From the cell containing the given text, extract its center point as [x, y] coordinate. 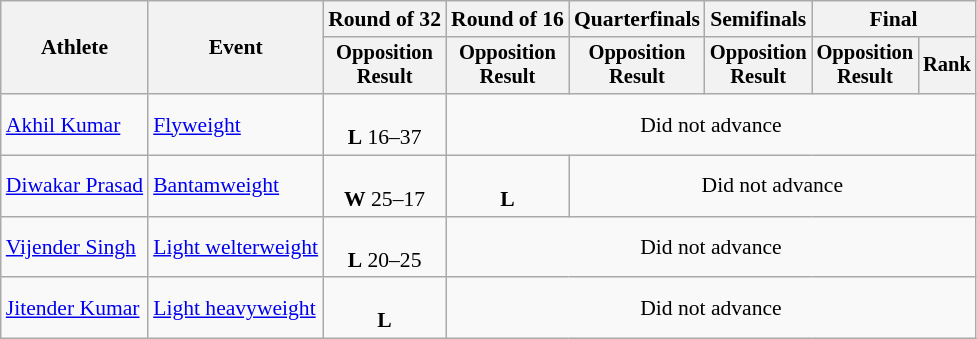
Semifinals [758, 19]
Akhil Kumar [74, 124]
Light welterweight [236, 248]
L 20–25 [384, 248]
Light heavyweight [236, 308]
Bantamweight [236, 186]
Final [894, 19]
Flyweight [236, 124]
Round of 32 [384, 19]
Jitender Kumar [74, 308]
Athlete [74, 48]
Quarterfinals [637, 19]
Vijender Singh [74, 248]
L 16–37 [384, 124]
W 25–17 [384, 186]
Round of 16 [508, 19]
Rank [947, 66]
Event [236, 48]
Diwakar Prasad [74, 186]
